Identify which cell holds the provided text, then report its [x, y] central coordinate. 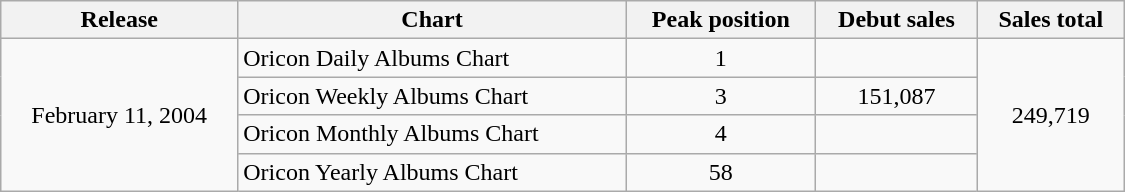
Sales total [1050, 20]
Oricon Daily Albums Chart [432, 58]
Oricon Weekly Albums Chart [432, 96]
Debut sales [896, 20]
Chart [432, 20]
3 [720, 96]
58 [720, 172]
February 11, 2004 [120, 115]
151,087 [896, 96]
Oricon Monthly Albums Chart [432, 134]
1 [720, 58]
Oricon Yearly Albums Chart [432, 172]
Release [120, 20]
249,719 [1050, 115]
4 [720, 134]
Peak position [720, 20]
